Provide the (x, y) coordinate of the cell's center where the given text is located.  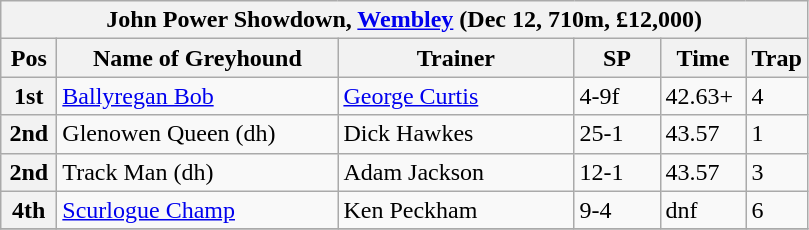
Scurlogue Champ (198, 210)
Track Man (dh) (198, 172)
1 (776, 134)
3 (776, 172)
Trap (776, 58)
Adam Jackson (456, 172)
12-1 (617, 172)
SP (617, 58)
Time (703, 58)
42.63+ (703, 96)
25-1 (617, 134)
6 (776, 210)
Trainer (456, 58)
4 (776, 96)
4th (29, 210)
9-4 (617, 210)
dnf (703, 210)
Name of Greyhound (198, 58)
Ballyregan Bob (198, 96)
4-9f (617, 96)
1st (29, 96)
Glenowen Queen (dh) (198, 134)
Ken Peckham (456, 210)
John Power Showdown, Wembley (Dec 12, 710m, £12,000) (404, 20)
George Curtis (456, 96)
Pos (29, 58)
Dick Hawkes (456, 134)
